Output the (X, Y) coordinate of the center of the cell containing the given text.  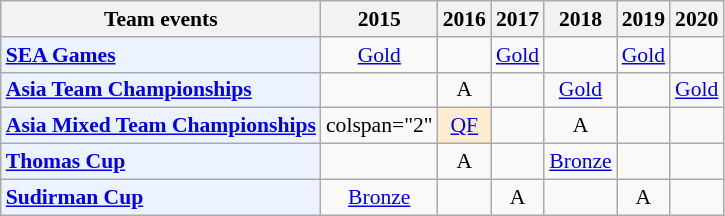
2018 (580, 19)
Asia Mixed Team Championships (161, 126)
2020 (696, 19)
QF (464, 126)
Team events (161, 19)
2019 (644, 19)
Thomas Cup (161, 162)
Sudirman Cup (161, 197)
SEA Games (161, 55)
2017 (518, 19)
2015 (380, 19)
colspan="2" (380, 126)
Asia Team Championships (161, 90)
2016 (464, 19)
